Provide the (X, Y) coordinate of the cell's center where the given text is located.  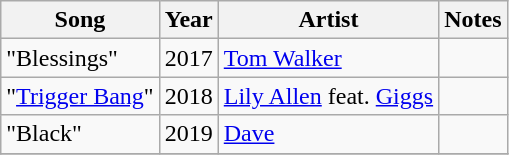
Tom Walker (328, 58)
Artist (328, 20)
Notes (473, 20)
"Blessings" (80, 58)
Lily Allen feat. Giggs (328, 96)
2019 (188, 134)
2017 (188, 58)
"Black" (80, 134)
Song (80, 20)
"Trigger Bang" (80, 96)
Year (188, 20)
2018 (188, 96)
Dave (328, 134)
